Identify which cell holds the provided text, then report its [x, y] central coordinate. 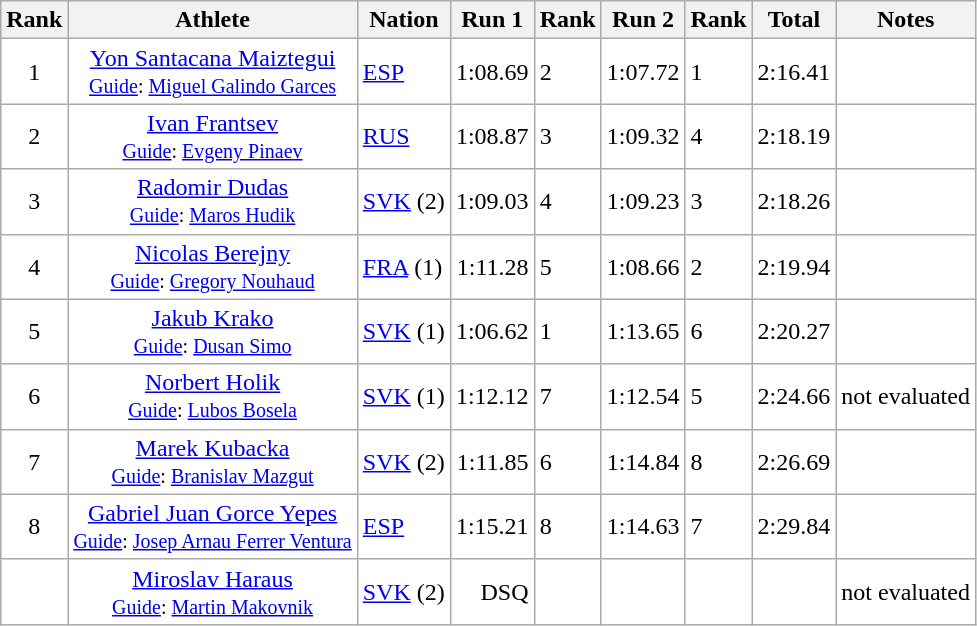
1:12.12 [492, 396]
1:11.85 [492, 462]
2:26.69 [794, 462]
Total [794, 20]
Miroslav HarausGuide: Martin Makovnik [212, 592]
Norbert HolikGuide: Lubos Bosela [212, 396]
1:11.28 [492, 266]
DSQ [492, 592]
1:09.32 [643, 136]
Nicolas BerejnyGuide: Gregory Nouhaud [212, 266]
Run 2 [643, 20]
1:15.21 [492, 526]
1:09.03 [492, 202]
1:07.72 [643, 72]
Yon Santacana MaizteguiGuide: Miguel Galindo Garces [212, 72]
2:24.66 [794, 396]
Radomir DudasGuide: Maros Hudik [212, 202]
2:19.94 [794, 266]
1:06.62 [492, 332]
Nation [404, 20]
1:12.54 [643, 396]
1:09.23 [643, 202]
1:08.87 [492, 136]
Athlete [212, 20]
2:18.26 [794, 202]
FRA (1) [404, 266]
RUS [404, 136]
Jakub KrakoGuide: Dusan Simo [212, 332]
1:14.84 [643, 462]
Ivan FrantsevGuide: Evgeny Pinaev [212, 136]
1:08.66 [643, 266]
2:29.84 [794, 526]
1:14.63 [643, 526]
Marek KubackaGuide: Branislav Mazgut [212, 462]
2:16.41 [794, 72]
2:18.19 [794, 136]
Notes [906, 20]
2:20.27 [794, 332]
1:08.69 [492, 72]
Gabriel Juan Gorce YepesGuide: Josep Arnau Ferrer Ventura [212, 526]
1:13.65 [643, 332]
Run 1 [492, 20]
